Search for the cell housing the specified text and yield its [x, y] center coordinate. 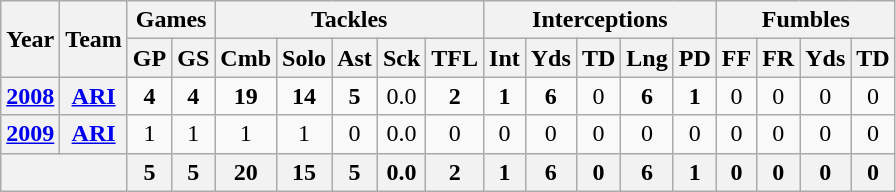
PD [694, 58]
GS [194, 58]
GP [149, 58]
Solo [304, 58]
2008 [30, 96]
FF [736, 58]
Fumbles [806, 20]
TFL [455, 58]
19 [246, 96]
15 [304, 172]
Int [505, 58]
Ast [355, 58]
14 [304, 96]
Team [94, 39]
FR [778, 58]
Year [30, 39]
Interceptions [600, 20]
Cmb [246, 58]
20 [246, 172]
2009 [30, 134]
Tackles [350, 20]
Games [170, 20]
Sck [401, 58]
Lng [647, 58]
